Return [x, y] of the center of cell containing provided text 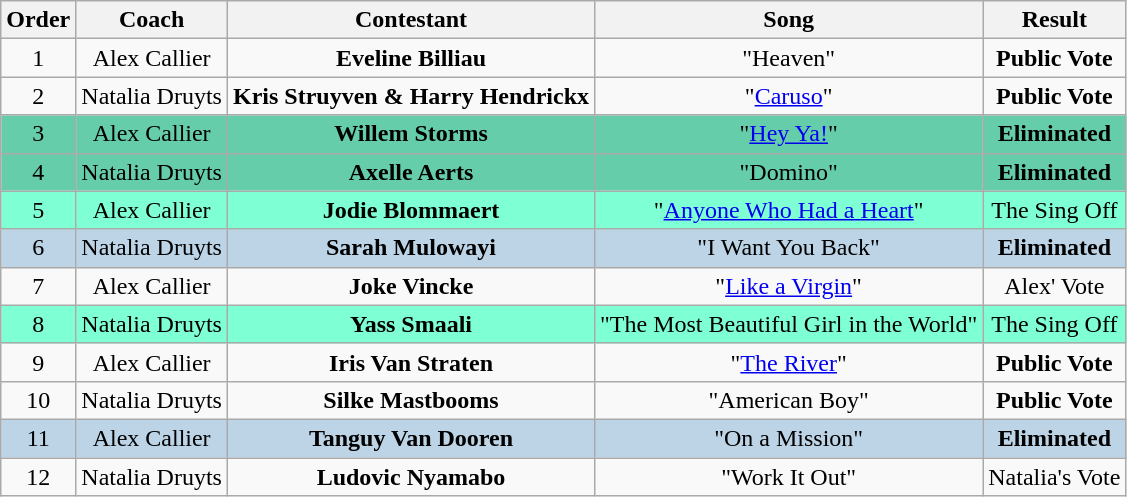
"American Boy" [789, 400]
12 [38, 477]
"Hey Ya!" [789, 134]
"Work It Out" [789, 477]
Silke Mastbooms [410, 400]
Tanguy Van Dooren [410, 438]
"I Want You Back" [789, 248]
Natalia's Vote [1054, 477]
"The Most Beautiful Girl in the World" [789, 324]
4 [38, 172]
Jodie Blommaert [410, 210]
11 [38, 438]
Kris Struyven & Harry Hendrickx [410, 96]
10 [38, 400]
3 [38, 134]
Yass Smaali [410, 324]
Alex' Vote [1054, 286]
"Like a Virgin" [789, 286]
1 [38, 58]
"On a Mission" [789, 438]
Ludovic Nyamabo [410, 477]
"Domino" [789, 172]
Sarah Mulowayi [410, 248]
9 [38, 362]
Coach [152, 20]
Contestant [410, 20]
7 [38, 286]
2 [38, 96]
Result [1054, 20]
"Heaven" [789, 58]
Order [38, 20]
Song [789, 20]
"The River" [789, 362]
5 [38, 210]
Axelle Aerts [410, 172]
"Anyone Who Had a Heart" [789, 210]
Eveline Billiau [410, 58]
Joke Vincke [410, 286]
"Caruso" [789, 96]
Willem Storms [410, 134]
6 [38, 248]
8 [38, 324]
Iris Van Straten [410, 362]
